Output the (X, Y) coordinate of the center of the cell containing the given text.  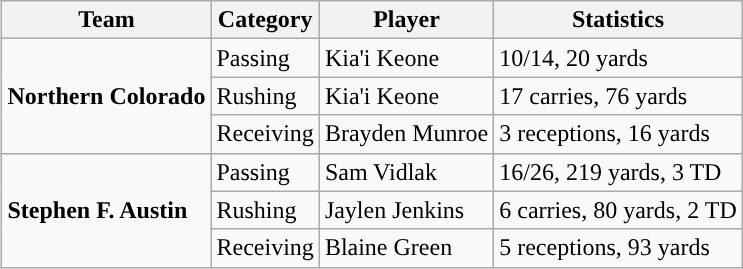
Jaylen Jenkins (406, 210)
6 carries, 80 yards, 2 TD (618, 210)
Stephen F. Austin (106, 210)
3 receptions, 16 yards (618, 134)
Sam Vidlak (406, 172)
16/26, 219 yards, 3 TD (618, 172)
Player (406, 20)
Northern Colorado (106, 96)
17 carries, 76 yards (618, 96)
Blaine Green (406, 248)
Brayden Munroe (406, 134)
5 receptions, 93 yards (618, 248)
Team (106, 20)
Statistics (618, 20)
Category (265, 20)
10/14, 20 yards (618, 58)
